Find where the given text appears and provide that cell's center as (X, Y) coordinate. 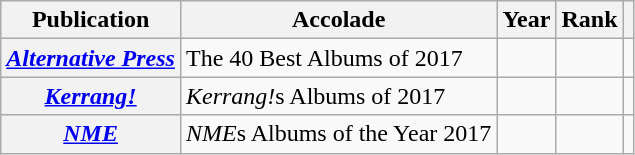
Kerrang! (91, 96)
Accolade (338, 20)
NMEs Albums of the Year 2017 (338, 134)
Year (526, 20)
Rank (590, 20)
The 40 Best Albums of 2017 (338, 58)
Alternative Press (91, 58)
NME (91, 134)
Kerrang!s Albums of 2017 (338, 96)
Publication (91, 20)
